Locate the cell with the specified text and output its (x, y) center coordinate. 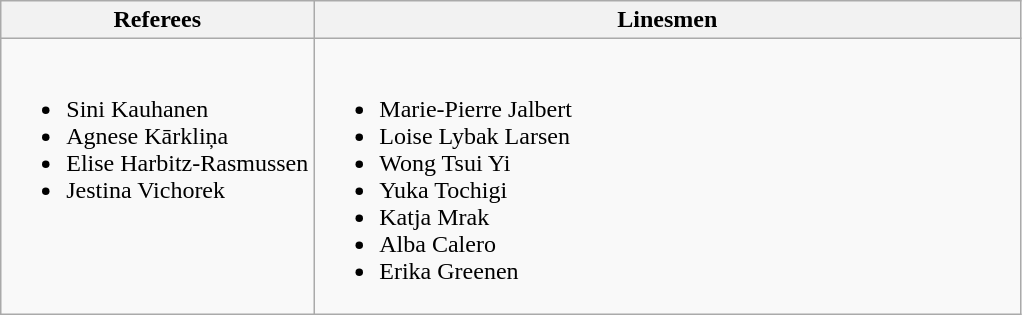
Linesmen (668, 20)
Sini Kauhanen Agnese Kārkliņa Elise Harbitz-Rasmussen Jestina Vichorek (158, 176)
Referees (158, 20)
Marie-Pierre Jalbert Loise Lybak Larsen Wong Tsui Yi Yuka Tochigi Katja Mrak Alba Calero Erika Greenen (668, 176)
